Locate the cell with the specified text and output its (x, y) center coordinate. 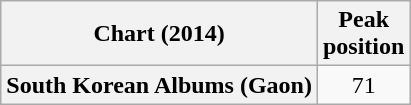
Chart (2014) (160, 34)
Peakposition (363, 34)
South Korean Albums (Gaon) (160, 85)
71 (363, 85)
